Find where the given text appears and provide that cell's center as [X, Y] coordinate. 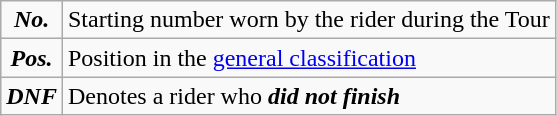
Starting number worn by the rider during the Tour [308, 20]
No. [32, 20]
DNF [32, 96]
Pos. [32, 58]
Denotes a rider who did not finish [308, 96]
Position in the general classification [308, 58]
